From the cell containing the given text, extract its center point as [x, y] coordinate. 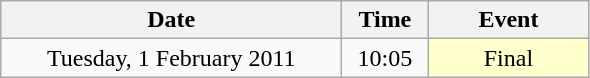
10:05 [385, 58]
Final [508, 58]
Tuesday, 1 February 2011 [172, 58]
Time [385, 20]
Event [508, 20]
Date [172, 20]
